Extract the (x, y) coordinate from the center of the cell holding the provided text.  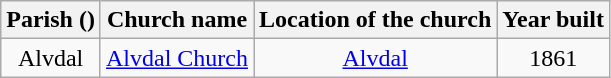
Parish () (51, 20)
Year built (554, 20)
Location of the church (376, 20)
Church name (176, 20)
Alvdal Church (176, 58)
1861 (554, 58)
